Return the [X, Y] coordinate for the center point of the cell that contains the specified text.  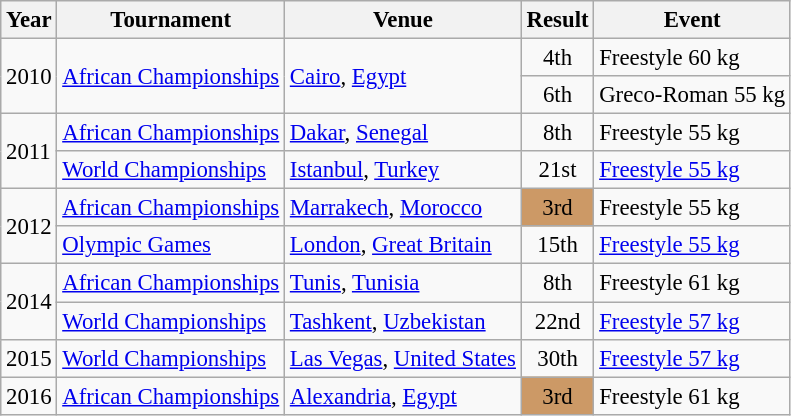
Result [558, 20]
Tashkent, Uzbekistan [404, 321]
30th [558, 358]
4th [558, 58]
Event [692, 20]
Marrakech, Morocco [404, 208]
Tournament [171, 20]
Las Vegas, United States [404, 358]
Year [29, 20]
2016 [29, 396]
Olympic Games [171, 245]
22nd [558, 321]
Alexandria, Egypt [404, 396]
London, Great Britain [404, 245]
Cairo, Egypt [404, 76]
2014 [29, 302]
Greco-Roman 55 kg [692, 95]
Venue [404, 20]
Tunis, Tunisia [404, 283]
Freestyle 60 kg [692, 58]
Istanbul, Turkey [404, 170]
2011 [29, 152]
2015 [29, 358]
6th [558, 95]
Dakar, Senegal [404, 133]
2010 [29, 76]
21st [558, 170]
2012 [29, 226]
15th [558, 245]
